Locate the cell with the specified text and output its [X, Y] center coordinate. 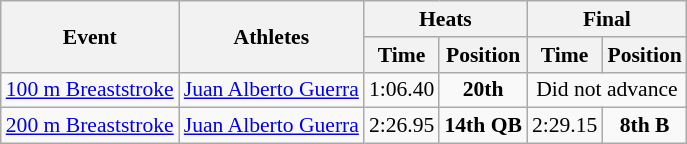
Heats [446, 19]
100 m Breaststroke [90, 90]
200 m Breaststroke [90, 126]
Athletes [272, 36]
14th QB [482, 126]
8th B [644, 126]
Did not advance [607, 90]
2:26.95 [402, 126]
Final [607, 19]
1:06.40 [402, 90]
2:29.15 [564, 126]
20th [482, 90]
Event [90, 36]
